For the text-containing cell, return its midpoint in [x, y] coordinate format. 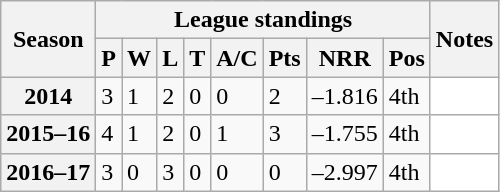
Pos [406, 58]
League standings [264, 20]
L [170, 58]
–1.816 [344, 96]
A/C [237, 58]
4 [109, 134]
Notes [464, 39]
P [109, 58]
W [140, 58]
Pts [284, 58]
2016–17 [48, 172]
–2.997 [344, 172]
2015–16 [48, 134]
–1.755 [344, 134]
Season [48, 39]
2014 [48, 96]
NRR [344, 58]
T [198, 58]
